Pinpoint the cell where the given text exists, returning its [x, y] midpoint coordinate. 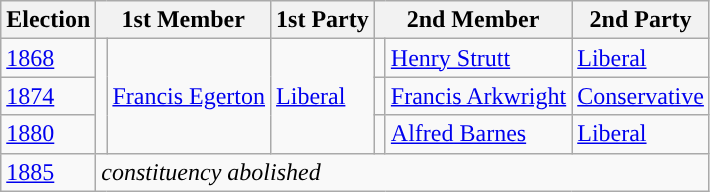
Francis Egerton [189, 96]
Francis Arkwright [478, 96]
1st Member [184, 20]
1885 [48, 172]
Election [48, 20]
1874 [48, 96]
Henry Strutt [478, 58]
1868 [48, 58]
2nd Party [641, 20]
1st Party [323, 20]
constituency abolished [403, 172]
Alfred Barnes [478, 134]
1880 [48, 134]
Conservative [641, 96]
2nd Member [472, 20]
